Extract the (x, y) coordinate from the center of the cell holding the provided text.  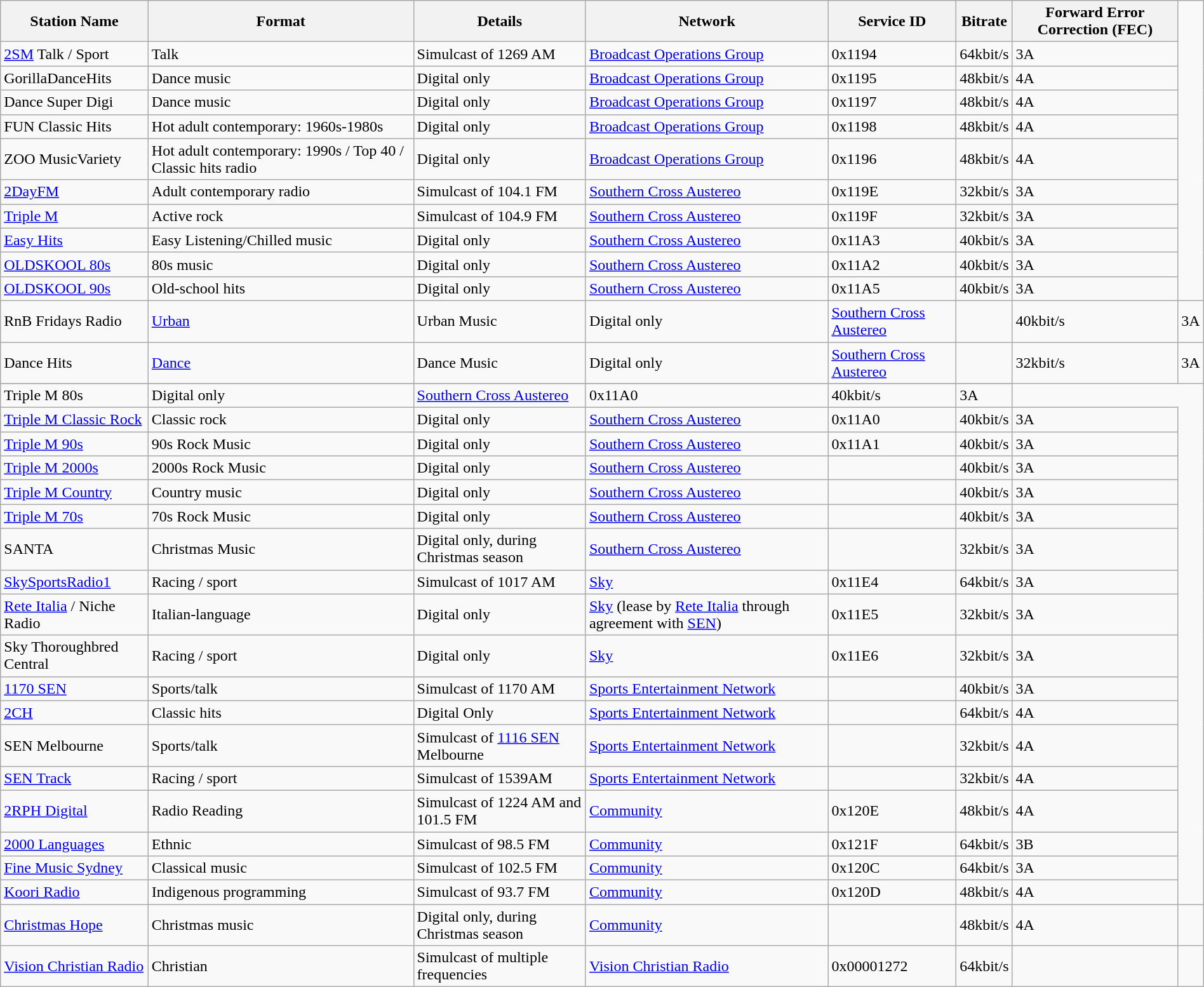
0x121F (892, 844)
Simulcast of 1170 AM (499, 688)
Dance (281, 362)
Dance Hits (75, 362)
0x11E4 (892, 582)
Triple M Country (75, 492)
Dance Music (499, 362)
SEN Melbourne (75, 746)
90s Rock Music (281, 444)
Simulcast of 1017 AM (499, 582)
Old-school hits (281, 288)
0x1194 (892, 54)
0x1198 (892, 126)
0x1195 (892, 78)
Rete Italia / Niche Radio (75, 615)
FUN Classic Hits (75, 126)
Simulcast of 1269 AM (499, 54)
Sky (lease by Rete Italia through agreement with SEN) (706, 615)
2000s Rock Music (281, 468)
Simulcast of multiple frequencies (499, 967)
Radio Reading (281, 810)
0x120C (892, 868)
0x11E5 (892, 615)
0x11A3 (892, 240)
Dance Super Digi (75, 102)
Network (706, 22)
0x120D (892, 892)
Hot adult contemporary: 1990s / Top 40 / Classic hits radio (281, 159)
0x120E (892, 810)
Simulcast of 104.1 FM (499, 192)
Urban Music (499, 321)
2CH (75, 713)
SkySportsRadio1 (75, 582)
Simulcast of 1539AM (499, 778)
ZOO MusicVariety (75, 159)
Bitrate (984, 22)
Christmas music (281, 925)
OLDSKOOL 80s (75, 264)
Triple M (75, 216)
Simulcast of 102.5 FM (499, 868)
0x11E6 (892, 655)
0x1197 (892, 102)
Italian-language (281, 615)
Indigenous programming (281, 892)
Country music (281, 492)
Sky Thoroughbred Central (75, 655)
1170 SEN (75, 688)
Classical music (281, 868)
2RPH Digital (75, 810)
Format (281, 22)
Koori Radio (75, 892)
80s music (281, 264)
Triple M 80s (75, 396)
3B (1095, 844)
Service ID (892, 22)
0x11A1 (892, 444)
Talk (281, 54)
Christian (281, 967)
Classic rock (281, 420)
70s Rock Music (281, 516)
Digital Only (499, 713)
Adult contemporary radio (281, 192)
GorillaDanceHits (75, 78)
2DayFM (75, 192)
Active rock (281, 216)
SEN Track (75, 778)
Christmas Hope (75, 925)
SANTA (75, 549)
Simulcast of 98.5 FM (499, 844)
Triple M 70s (75, 516)
Details (499, 22)
Ethnic (281, 844)
Easy Listening/Chilled music (281, 240)
Easy Hits (75, 240)
Triple M 90s (75, 444)
Christmas Music (281, 549)
Triple M Classic Rock (75, 420)
2000 Languages (75, 844)
Urban (281, 321)
0x119E (892, 192)
Triple M 2000s (75, 468)
OLDSKOOL 90s (75, 288)
0x119F (892, 216)
0x00001272 (892, 967)
RnB Fridays Radio (75, 321)
Simulcast of 1116 SEN Melbourne (499, 746)
2SM Talk / Sport (75, 54)
0x11A5 (892, 288)
Fine Music Sydney (75, 868)
Simulcast of 93.7 FM (499, 892)
Simulcast of 104.9 FM (499, 216)
Simulcast of 1224 AM and 101.5 FM (499, 810)
Classic hits (281, 713)
Forward Error Correction (FEC) (1095, 22)
Station Name (75, 22)
0x1196 (892, 159)
0x11A2 (892, 264)
Hot adult contemporary: 1960s-1980s (281, 126)
